Capture the cell that displays the provided text and extract its [X, Y] central coordinate. 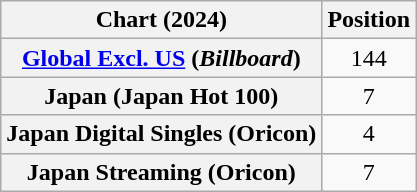
Chart (2024) [162, 20]
Position [369, 20]
Japan Digital Singles (Oricon) [162, 134]
Japan (Japan Hot 100) [162, 96]
Global Excl. US (Billboard) [162, 58]
144 [369, 58]
4 [369, 134]
Japan Streaming (Oricon) [162, 172]
